From the cell containing the given text, extract its center point as (X, Y) coordinate. 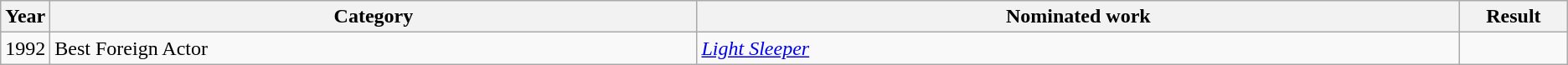
Best Foreign Actor (374, 48)
1992 (25, 48)
Year (25, 17)
Result (1514, 17)
Nominated work (1079, 17)
Light Sleeper (1079, 48)
Category (374, 17)
